Return [x, y] of the center of cell containing provided text 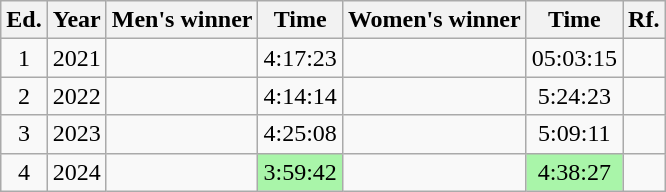
Men's winner [182, 20]
3:59:42 [300, 172]
05:03:15 [574, 58]
Women's winner [434, 20]
2023 [76, 134]
4:38:27 [574, 172]
4:25:08 [300, 134]
2022 [76, 96]
4:14:14 [300, 96]
Rf. [644, 20]
2021 [76, 58]
2 [24, 96]
2024 [76, 172]
4:17:23 [300, 58]
5:09:11 [574, 134]
5:24:23 [574, 96]
Ed. [24, 20]
4 [24, 172]
Year [76, 20]
1 [24, 58]
3 [24, 134]
